Pinpoint the cell where the given text exists, returning its [x, y] midpoint coordinate. 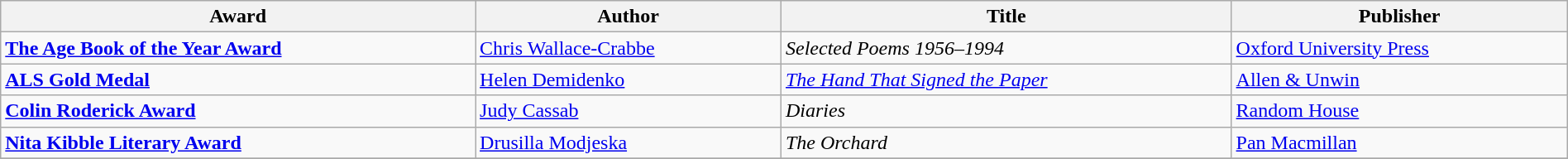
Nita Kibble Literary Award [238, 142]
Publisher [1399, 17]
Title [1006, 17]
Judy Cassab [629, 111]
Helen Demidenko [629, 79]
Random House [1399, 111]
Drusilla Modjeska [629, 142]
The Orchard [1006, 142]
Pan Macmillan [1399, 142]
Author [629, 17]
The Hand That Signed the Paper [1006, 79]
Allen & Unwin [1399, 79]
ALS Gold Medal [238, 79]
Selected Poems 1956–1994 [1006, 48]
Colin Roderick Award [238, 111]
Chris Wallace-Crabbe [629, 48]
Oxford University Press [1399, 48]
The Age Book of the Year Award [238, 48]
Award [238, 17]
Diaries [1006, 111]
